Extract the (X, Y) coordinate from the center of the cell holding the provided text.  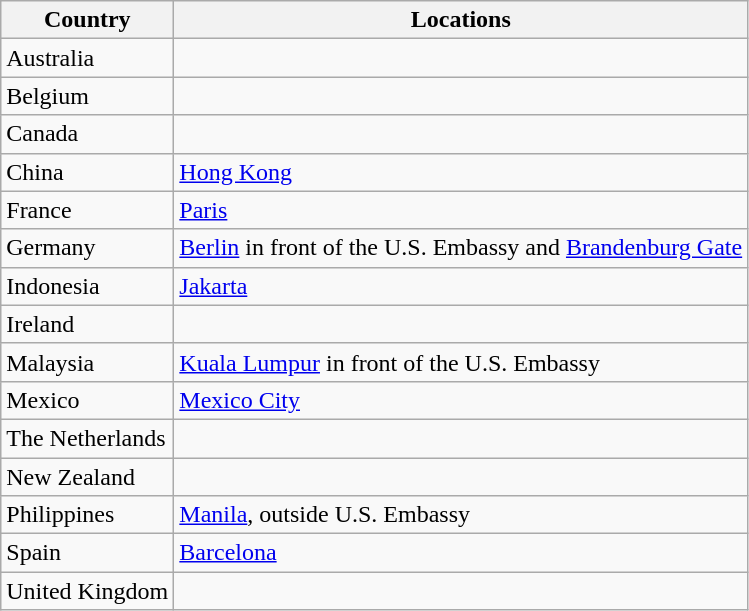
Belgium (88, 96)
Mexico (88, 400)
Hong Kong (461, 172)
Manila, outside U.S. Embassy (461, 515)
Kuala Lumpur in front of the U.S. Embassy (461, 362)
Australia (88, 58)
Malaysia (88, 362)
Berlin in front of the U.S. Embassy and Brandenburg Gate (461, 248)
United Kingdom (88, 591)
The Netherlands (88, 438)
Canada (88, 134)
Country (88, 20)
Locations (461, 20)
Paris (461, 210)
France (88, 210)
Jakarta (461, 286)
Barcelona (461, 553)
Germany (88, 248)
Philippines (88, 515)
Spain (88, 553)
New Zealand (88, 477)
China (88, 172)
Mexico City (461, 400)
Ireland (88, 324)
Indonesia (88, 286)
